Capture the cell that displays the provided text and extract its [X, Y] central coordinate. 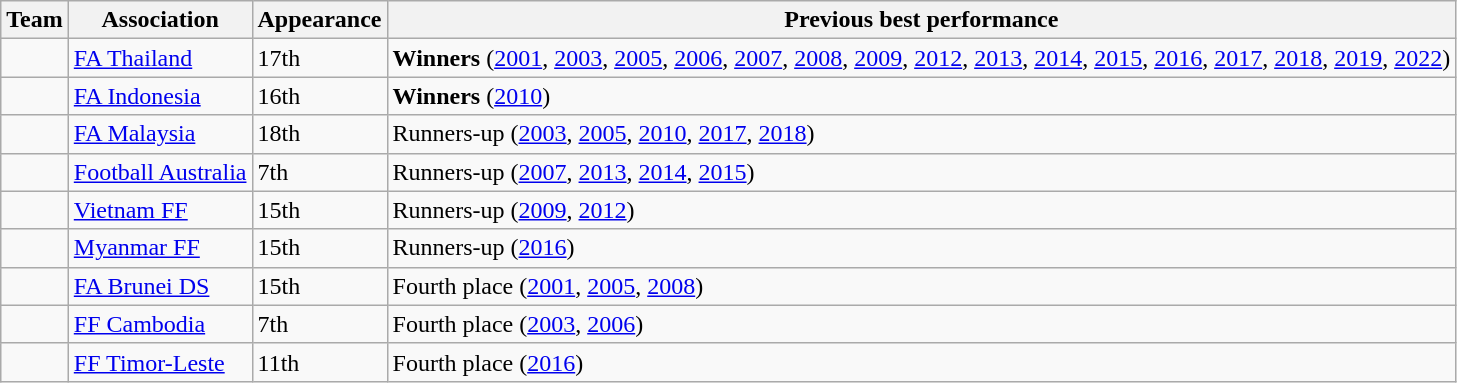
Winners (2010) [922, 96]
Football Australia [160, 172]
FF Timor-Leste [160, 362]
18th [320, 134]
17th [320, 58]
FA Thailand [160, 58]
Runners-up (2016) [922, 248]
Previous best performance [922, 20]
FA Indonesia [160, 96]
16th [320, 96]
FA Malaysia [160, 134]
Fourth place (2016) [922, 362]
Association [160, 20]
Fourth place (2003, 2006) [922, 324]
Vietnam FF [160, 210]
Runners-up (2003, 2005, 2010, 2017, 2018) [922, 134]
Runners-up (2007, 2013, 2014, 2015) [922, 172]
FF Cambodia [160, 324]
Runners-up (2009, 2012) [922, 210]
Team [35, 20]
Fourth place (2001, 2005, 2008) [922, 286]
11th [320, 362]
Myanmar FF [160, 248]
Appearance [320, 20]
Winners (2001, 2003, 2005, 2006, 2007, 2008, 2009, 2012, 2013, 2014, 2015, 2016, 2017, 2018, 2019, 2022) [922, 58]
FA Brunei DS [160, 286]
